Determine the (X, Y) coordinate at the center of the cell enclosing the given text.  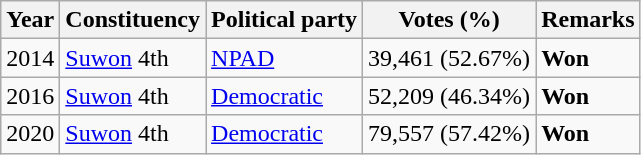
2014 (30, 58)
39,461 (52.67%) (450, 58)
Constituency (133, 20)
NPAD (284, 58)
Remarks (588, 20)
79,557 (57.42%) (450, 134)
52,209 (46.34%) (450, 96)
2020 (30, 134)
2016 (30, 96)
Votes (%) (450, 20)
Political party (284, 20)
Year (30, 20)
